Extract the (X, Y) coordinate from the center of the cell holding the provided text.  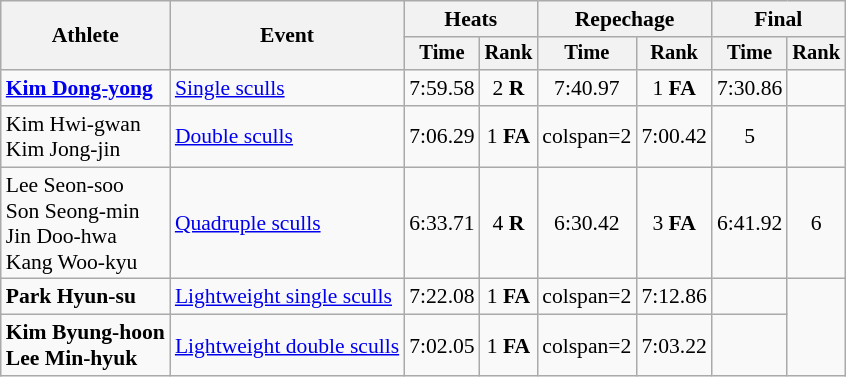
Repechage (624, 19)
Kim Dong-yong (86, 88)
7:59.58 (442, 88)
2 R (509, 88)
7:00.42 (674, 136)
6:41.92 (750, 223)
Quadruple sculls (287, 223)
7:12.86 (674, 297)
Double sculls (287, 136)
Event (287, 36)
Lightweight double sculls (287, 346)
Final (778, 19)
3 FA (674, 223)
Athlete (86, 36)
Park Hyun-su (86, 297)
Lee Seon-sooSon Seong-minJin Doo-hwaKang Woo-kyu (86, 223)
7:30.86 (750, 88)
Heats (470, 19)
7:06.29 (442, 136)
6 (816, 223)
4 R (509, 223)
7:03.22 (674, 346)
Kim Byung-hoonLee Min-hyuk (86, 346)
5 (750, 136)
Single sculls (287, 88)
7:40.97 (586, 88)
6:33.71 (442, 223)
7:02.05 (442, 346)
Lightweight single sculls (287, 297)
7:22.08 (442, 297)
6:30.42 (586, 223)
Kim Hwi-gwanKim Jong-jin (86, 136)
